Extract the (X, Y) coordinate from the center of the cell holding the provided text.  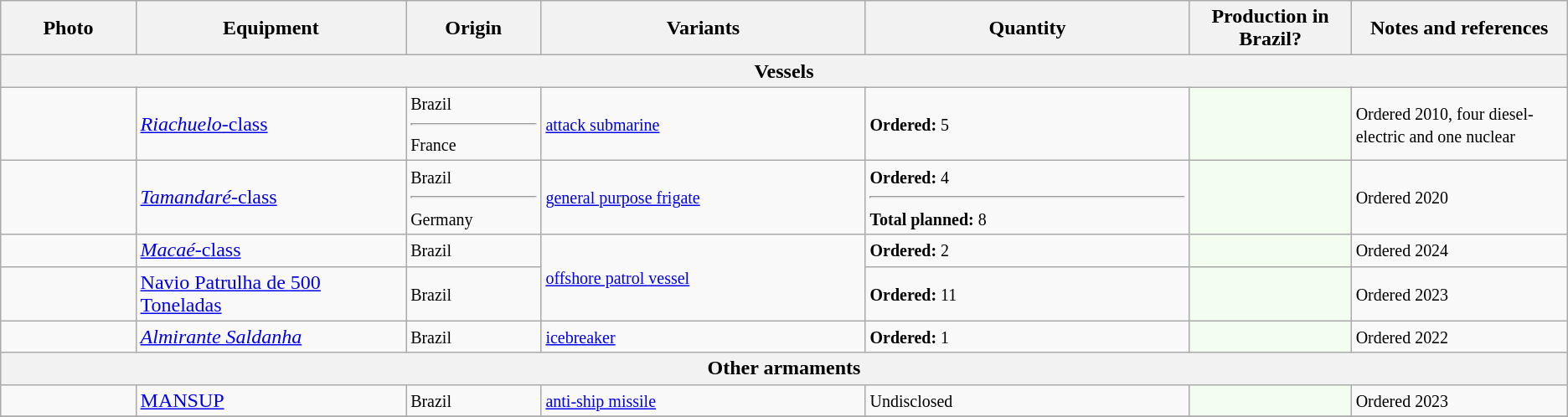
Equipment (271, 28)
Origin (474, 28)
Ordered 2010, four diesel-electric and one nuclear (1459, 124)
Ordered: 11 (1027, 293)
Ordered: 1 (1027, 337)
Ordered 2020 (1459, 198)
Riachuelo-class (271, 124)
Variants (704, 28)
MANSUP (271, 400)
Vessels (784, 71)
Quantity (1027, 28)
offshore patrol vessel (704, 278)
BrazilGermany (474, 198)
icebreaker (704, 337)
Ordered: 5 (1027, 124)
Production in Brazil? (1270, 28)
Tamandaré-class (271, 198)
BrazilFrance (474, 124)
Ordered: 2 (1027, 250)
Almirante Saldanha (271, 337)
Navio Patrulha de 500 Toneladas (271, 293)
Ordered 2024 (1459, 250)
Notes and references (1459, 28)
attack submarine (704, 124)
Ordered: 4Total planned: 8 (1027, 198)
Ordered 2022 (1459, 337)
Undisclosed (1027, 400)
Other armaments (784, 368)
Photo (69, 28)
anti-ship missile (704, 400)
Macaé-class (271, 250)
general purpose frigate (704, 198)
